Extract the [x, y] coordinate from the center of the cell holding the provided text.  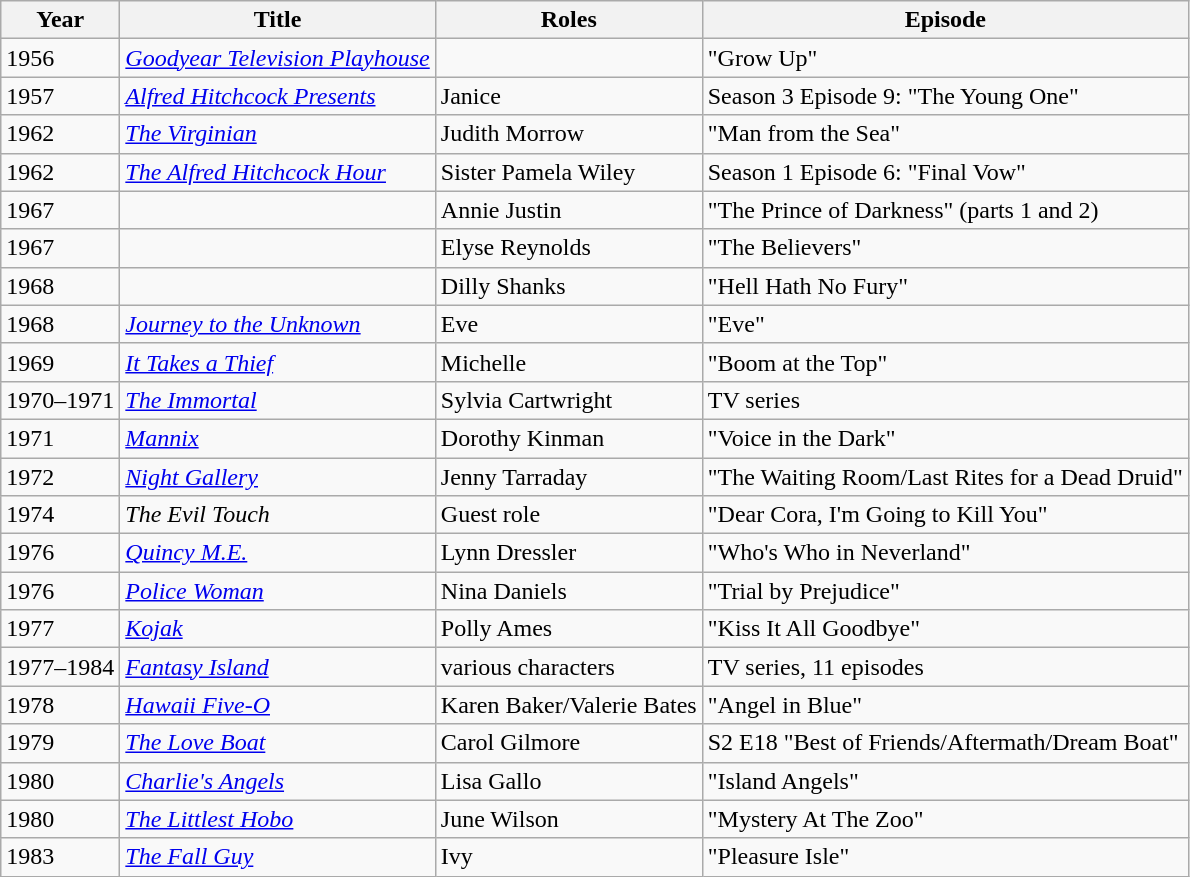
Episode [945, 20]
Night Gallery [278, 477]
The Virginian [278, 134]
Season 3 Episode 9: "The Young One" [945, 96]
Karen Baker/Valerie Bates [568, 705]
Nina Daniels [568, 591]
Dilly Shanks [568, 286]
Lynn Dressler [568, 553]
Ivy [568, 857]
TV series [945, 400]
The Immortal [278, 400]
"The Believers" [945, 248]
"Mystery At The Zoo" [945, 819]
Sister Pamela Wiley [568, 172]
1977–1984 [60, 667]
1974 [60, 515]
Kojak [278, 629]
1969 [60, 362]
S2 E18 "Best of Friends/Aftermath/Dream Boat" [945, 743]
Annie Justin [568, 210]
"Trial by Prejudice" [945, 591]
Lisa Gallo [568, 781]
1957 [60, 96]
Season 1 Episode 6: "Final Vow" [945, 172]
1983 [60, 857]
various characters [568, 667]
Carol Gilmore [568, 743]
The Fall Guy [278, 857]
1979 [60, 743]
June Wilson [568, 819]
"Pleasure Isle" [945, 857]
1970–1971 [60, 400]
Polly Ames [568, 629]
Judith Morrow [568, 134]
"Kiss It All Goodbye" [945, 629]
"Who's Who in Neverland" [945, 553]
"Voice in the Dark" [945, 438]
The Alfred Hitchcock Hour [278, 172]
1971 [60, 438]
The Littlest Hobo [278, 819]
Journey to the Unknown [278, 324]
Police Woman [278, 591]
Mannix [278, 438]
1972 [60, 477]
It Takes a Thief [278, 362]
The Evil Touch [278, 515]
"The Prince of Darkness" (parts 1 and 2) [945, 210]
"Angel in Blue" [945, 705]
The Love Boat [278, 743]
Sylvia Cartwright [568, 400]
Title [278, 20]
Jenny Tarraday [568, 477]
"Dear Cora, I'm Going to Kill You" [945, 515]
Michelle [568, 362]
"Man from the Sea" [945, 134]
"Island Angels" [945, 781]
Fantasy Island [278, 667]
1956 [60, 58]
Year [60, 20]
Charlie's Angels [278, 781]
"Boom at the Top" [945, 362]
Guest role [568, 515]
Roles [568, 20]
"The Waiting Room/Last Rites for a Dead Druid" [945, 477]
"Hell Hath No Fury" [945, 286]
"Eve" [945, 324]
TV series, 11 episodes [945, 667]
1977 [60, 629]
Eve [568, 324]
Goodyear Television Playhouse [278, 58]
1978 [60, 705]
Janice [568, 96]
Dorothy Kinman [568, 438]
Hawaii Five-O [278, 705]
Alfred Hitchcock Presents [278, 96]
"Grow Up" [945, 58]
Elyse Reynolds [568, 248]
Quincy M.E. [278, 553]
